Return (X, Y) of the center of cell containing provided text 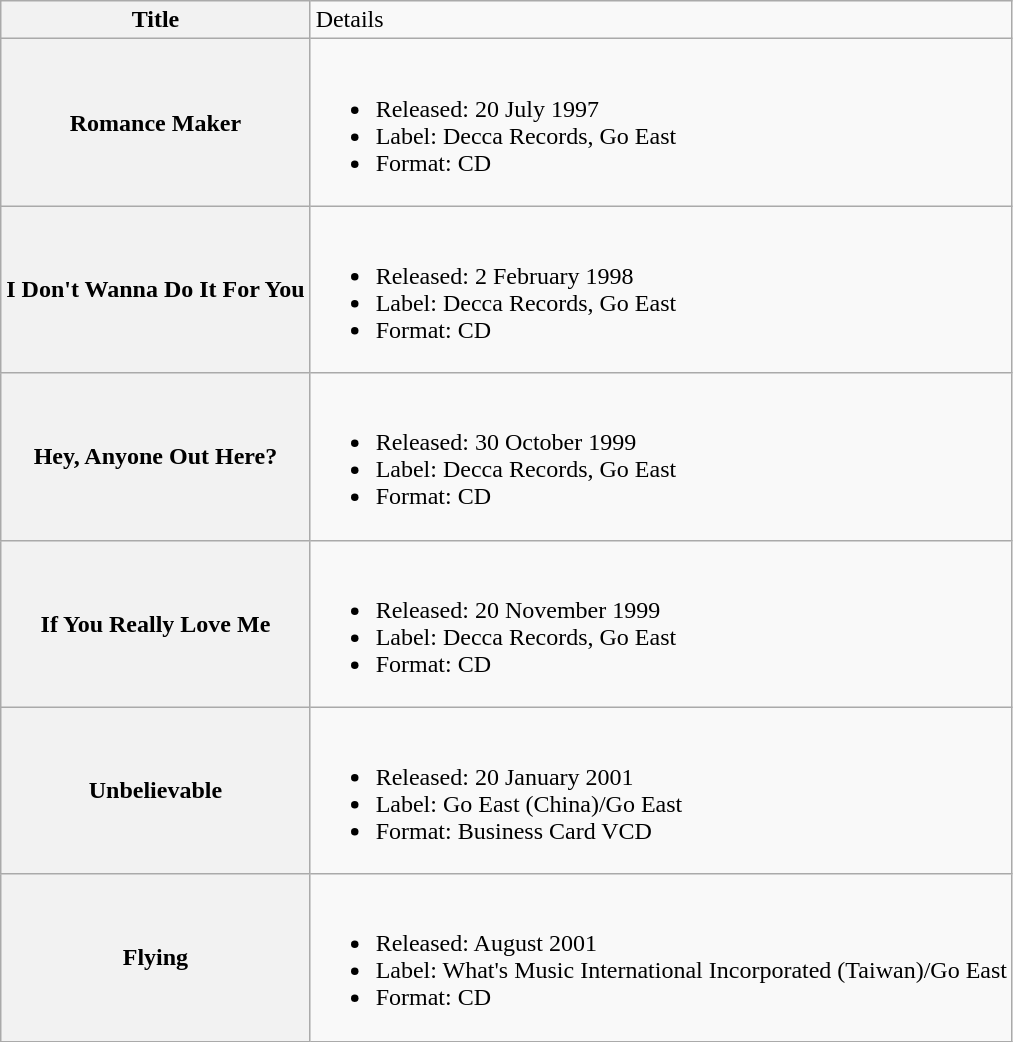
I Don't Wanna Do It For You (156, 290)
Romance Maker (156, 122)
Hey, Anyone Out Here? (156, 456)
Released: 20 January 2001Label: Go East (China)/Go EastFormat: Business Card VCD (661, 790)
Title (156, 20)
Flying (156, 958)
Released: 30 October 1999Label: Decca Records, Go EastFormat: CD (661, 456)
If You Really Love Me (156, 624)
Released: 20 July 1997Label: Decca Records, Go EastFormat: CD (661, 122)
Released: 20 November 1999Label: Decca Records, Go EastFormat: CD (661, 624)
Details (661, 20)
Released: August 2001Label: What's Music International Incorporated (Taiwan)/Go EastFormat: CD (661, 958)
Released: 2 February 1998Label: Decca Records, Go EastFormat: CD (661, 290)
Unbelievable (156, 790)
